Determine the (X, Y) coordinate at the center of the cell enclosing the given text.  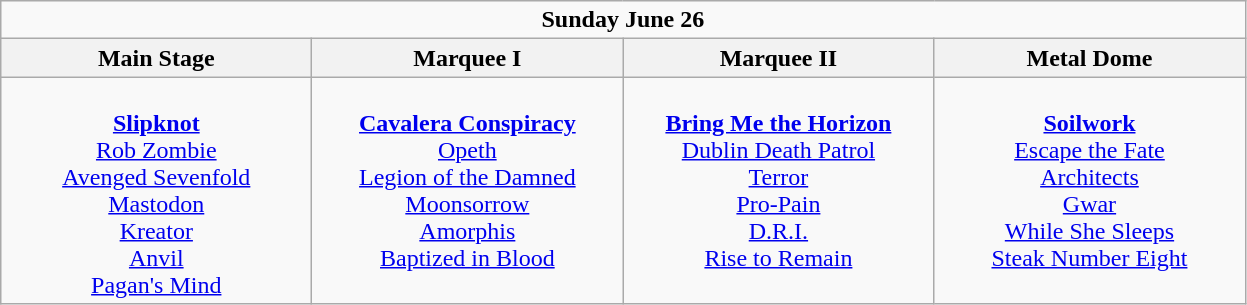
Soilwork Escape the Fate Architects Gwar While She Sleeps Steak Number Eight (1090, 190)
Metal Dome (1090, 58)
Bring Me the Horizon Dublin Death Patrol Terror Pro-Pain D.R.I. Rise to Remain (778, 190)
Slipknot Rob Zombie Avenged Sevenfold Mastodon Kreator Anvil Pagan's Mind (156, 190)
Sunday June 26 (623, 20)
Marquee I (468, 58)
Marquee II (778, 58)
Main Stage (156, 58)
Cavalera Conspiracy Opeth Legion of the Damned Moonsorrow Amorphis Baptized in Blood (468, 190)
